Identify which cell holds the provided text, then report its [x, y] central coordinate. 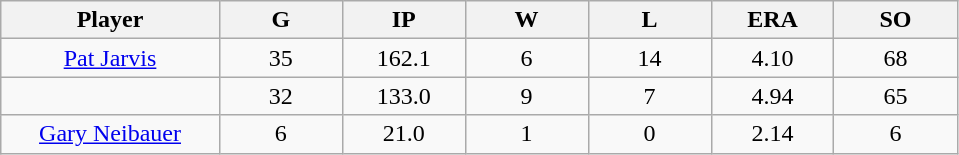
162.1 [404, 58]
IP [404, 20]
2.14 [772, 134]
G [280, 20]
32 [280, 96]
SO [896, 20]
14 [650, 58]
L [650, 20]
68 [896, 58]
21.0 [404, 134]
4.94 [772, 96]
Pat Jarvis [110, 58]
W [526, 20]
4.10 [772, 58]
7 [650, 96]
Gary Neibauer [110, 134]
9 [526, 96]
ERA [772, 20]
35 [280, 58]
133.0 [404, 96]
1 [526, 134]
65 [896, 96]
0 [650, 134]
Player [110, 20]
